For the text-containing cell, return its midpoint in [X, Y] coordinate format. 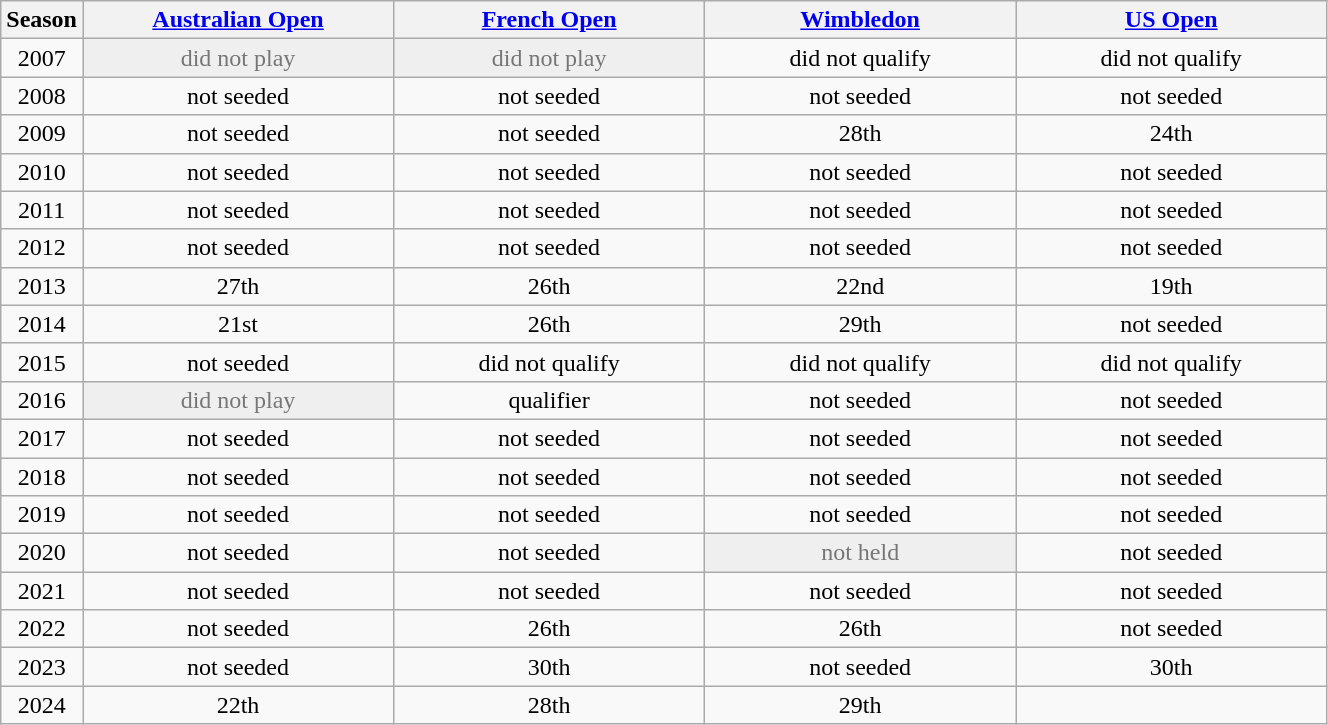
22nd [860, 286]
2009 [42, 134]
21st [238, 324]
2024 [42, 705]
2008 [42, 96]
2017 [42, 438]
24th [1172, 134]
Season [42, 20]
2014 [42, 324]
2010 [42, 172]
2018 [42, 477]
2012 [42, 248]
2007 [42, 58]
22th [238, 705]
27th [238, 286]
2011 [42, 210]
19th [1172, 286]
2022 [42, 629]
2013 [42, 286]
US Open [1172, 20]
2015 [42, 362]
2020 [42, 553]
2016 [42, 400]
French Open [550, 20]
Wimbledon [860, 20]
2019 [42, 515]
Australian Open [238, 20]
qualifier [550, 400]
2021 [42, 591]
2023 [42, 667]
not held [860, 553]
